Detect which cell encompasses the target text, then output its [X, Y] center coordinate. 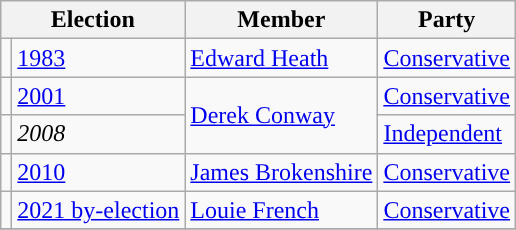
2008 [98, 134]
Louie French [282, 210]
Election [93, 20]
1983 [98, 58]
James Brokenshire [282, 172]
2001 [98, 96]
Edward Heath [282, 58]
2010 [98, 172]
2021 by-election [98, 210]
Member [282, 20]
Party [447, 20]
Derek Conway [282, 115]
Independent [447, 134]
